Pinpoint the cell where the given text exists, returning its [X, Y] midpoint coordinate. 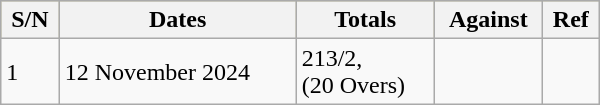
12 November 2024 [178, 72]
1 [30, 72]
Ref [570, 20]
Totals [365, 20]
S/N [30, 20]
Dates [178, 20]
Against [488, 20]
213/2,(20 Overs) [365, 72]
